Find where the given text appears and provide that cell's center as (x, y) coordinate. 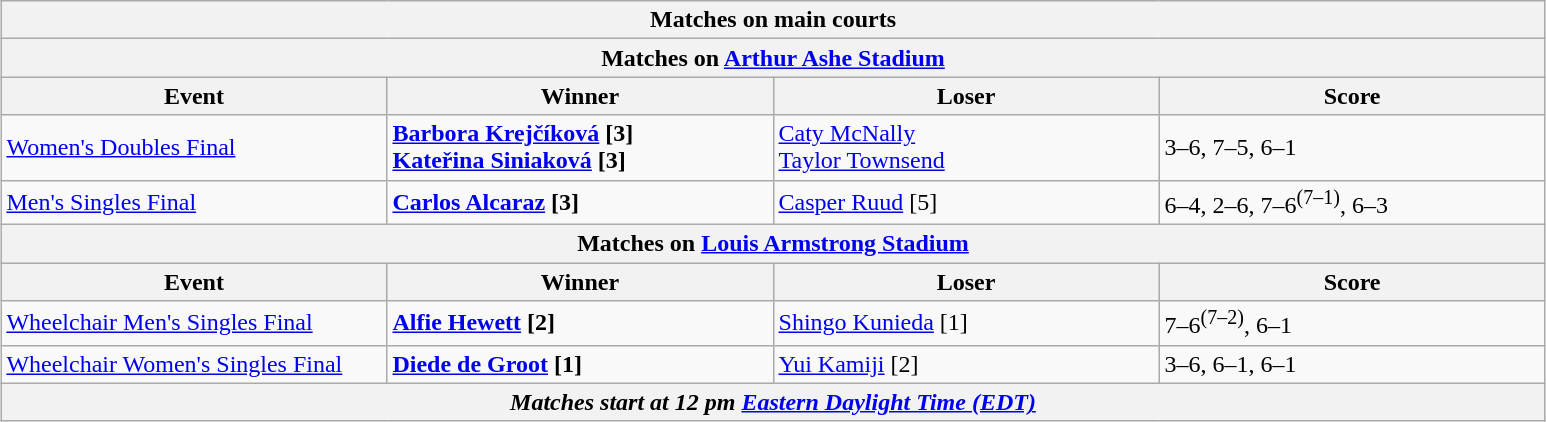
Yui Kamiji [2] (966, 364)
Casper Ruud [5] (966, 202)
Matches start at 12 pm Eastern Daylight Time (EDT) (773, 402)
Women's Doubles Final (194, 148)
Wheelchair Men's Singles Final (194, 324)
6–4, 2–6, 7–6(7–1), 6–3 (1352, 202)
Matches on main courts (773, 20)
Wheelchair Women's Singles Final (194, 364)
Matches on Louis Armstrong Stadium (773, 244)
Barbora Krejčíková [3] Kateřina Siniaková [3] (580, 148)
Alfie Hewett [2] (580, 324)
7–6(7–2), 6–1 (1352, 324)
Caty McNally Taylor Townsend (966, 148)
3–6, 7–5, 6–1 (1352, 148)
Men's Singles Final (194, 202)
Matches on Arthur Ashe Stadium (773, 58)
Shingo Kunieda [1] (966, 324)
3–6, 6–1, 6–1 (1352, 364)
Diede de Groot [1] (580, 364)
Carlos Alcaraz [3] (580, 202)
